Return the [x, y] coordinate for the center point of the cell that contains the specified text.  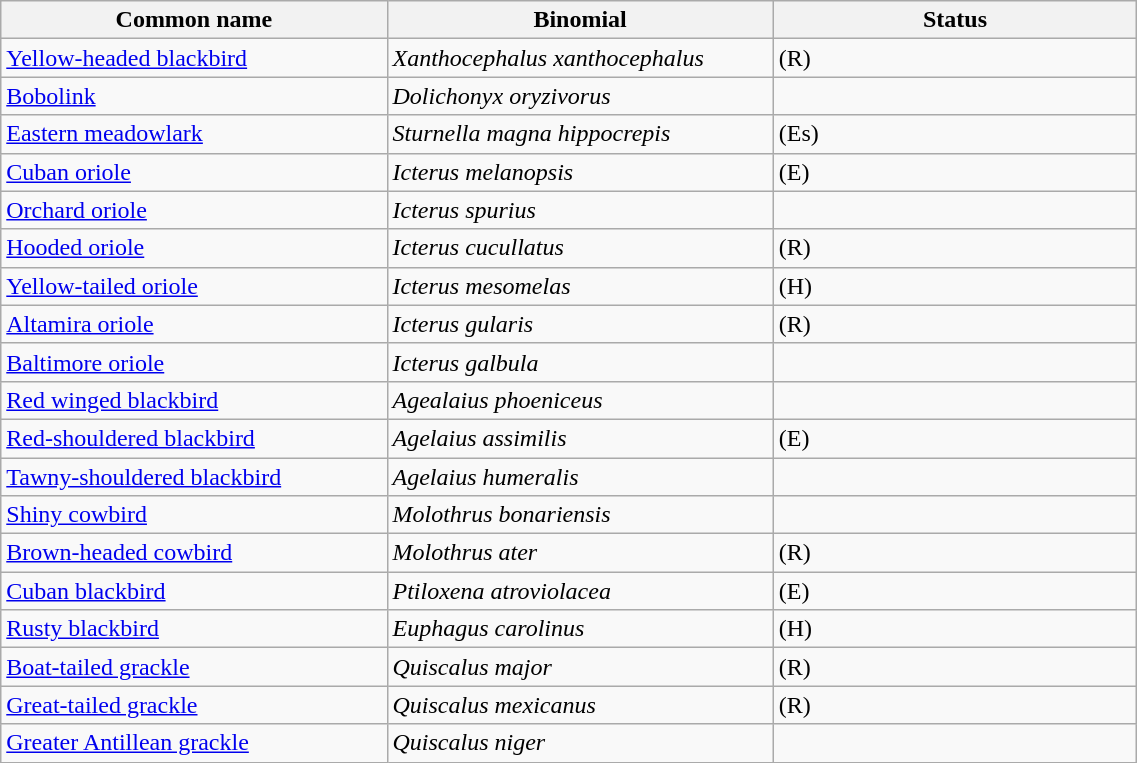
Agelaius assimilis [580, 438]
Dolichonyx oryzivorus [580, 96]
(Es) [955, 134]
Shiny cowbird [194, 515]
Icterus mesomelas [580, 286]
Boat-tailed grackle [194, 667]
Quiscalus niger [580, 743]
Baltimore oriole [194, 362]
Agealaius phoeniceus [580, 400]
Sturnella magna hippocrepis [580, 134]
Icterus spurius [580, 210]
Icterus galbula [580, 362]
Orchard oriole [194, 210]
Rusty blackbird [194, 629]
Cuban oriole [194, 172]
Xanthocephalus xanthocephalus [580, 58]
Red winged blackbird [194, 400]
Red-shouldered blackbird [194, 438]
Quiscalus mexicanus [580, 705]
Ptiloxena atroviolacea [580, 591]
Yellow-headed blackbird [194, 58]
Icterus melanopsis [580, 172]
Common name [194, 20]
Status [955, 20]
Bobolink [194, 96]
Altamira oriole [194, 324]
Cuban blackbird [194, 591]
Molothrus ater [580, 553]
Yellow-tailed oriole [194, 286]
Tawny-shouldered blackbird [194, 477]
Eastern meadowlark [194, 134]
Euphagus carolinus [580, 629]
Greater Antillean grackle [194, 743]
Quiscalus major [580, 667]
Brown-headed cowbird [194, 553]
Great-tailed grackle [194, 705]
Molothrus bonariensis [580, 515]
Icterus cucullatus [580, 248]
Icterus gularis [580, 324]
Agelaius humeralis [580, 477]
Binomial [580, 20]
Hooded oriole [194, 248]
